Extract the [x, y] coordinate from the center of the cell holding the provided text.  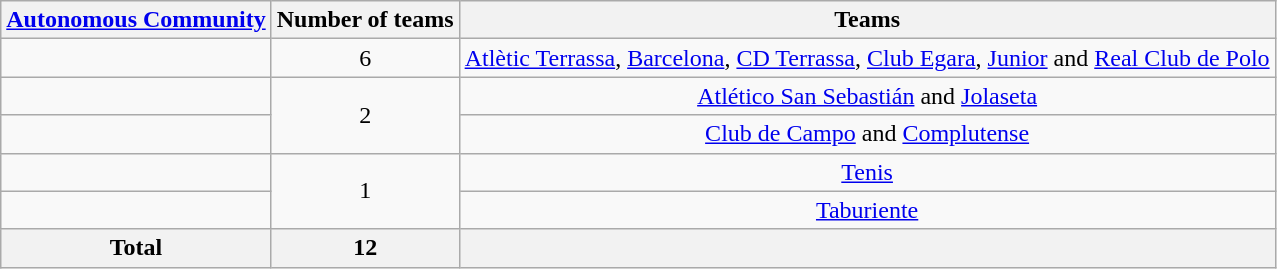
1 [365, 191]
2 [365, 115]
Total [136, 248]
Atlètic Terrassa, Barcelona, CD Terrassa, Club Egara, Junior and Real Club de Polo [867, 58]
Number of teams [365, 20]
Taburiente [867, 210]
6 [365, 58]
Autonomous Community [136, 20]
Atlético San Sebastián and Jolaseta [867, 96]
Teams [867, 20]
Club de Campo and Complutense [867, 134]
12 [365, 248]
Tenis [867, 172]
